Find where the given text appears and provide that cell's center as [X, Y] coordinate. 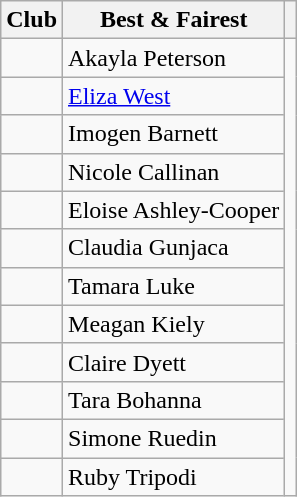
Akayla Peterson [174, 58]
Meagan Kiely [174, 324]
Tara Bohanna [174, 400]
Imogen Barnett [174, 134]
Eliza West [174, 96]
Claudia Gunjaca [174, 248]
Best & Fairest [174, 20]
Tamara Luke [174, 286]
Nicole Callinan [174, 172]
Simone Ruedin [174, 438]
Eloise Ashley-Cooper [174, 210]
Club [32, 20]
Claire Dyett [174, 362]
Ruby Tripodi [174, 477]
